Search for the cell housing the specified text and yield its (x, y) center coordinate. 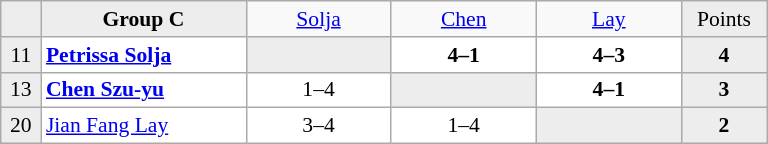
Points (724, 19)
20 (21, 126)
Solja (318, 19)
13 (21, 90)
4–3 (608, 55)
Lay (608, 19)
Chen Szu-yu (144, 90)
11 (21, 55)
2 (724, 126)
Chen (464, 19)
3–4 (318, 126)
Group C (144, 19)
Jian Fang Lay (144, 126)
4 (724, 55)
3 (724, 90)
Petrissa Solja (144, 55)
